Pinpoint the cell where the given text exists, returning its (X, Y) midpoint coordinate. 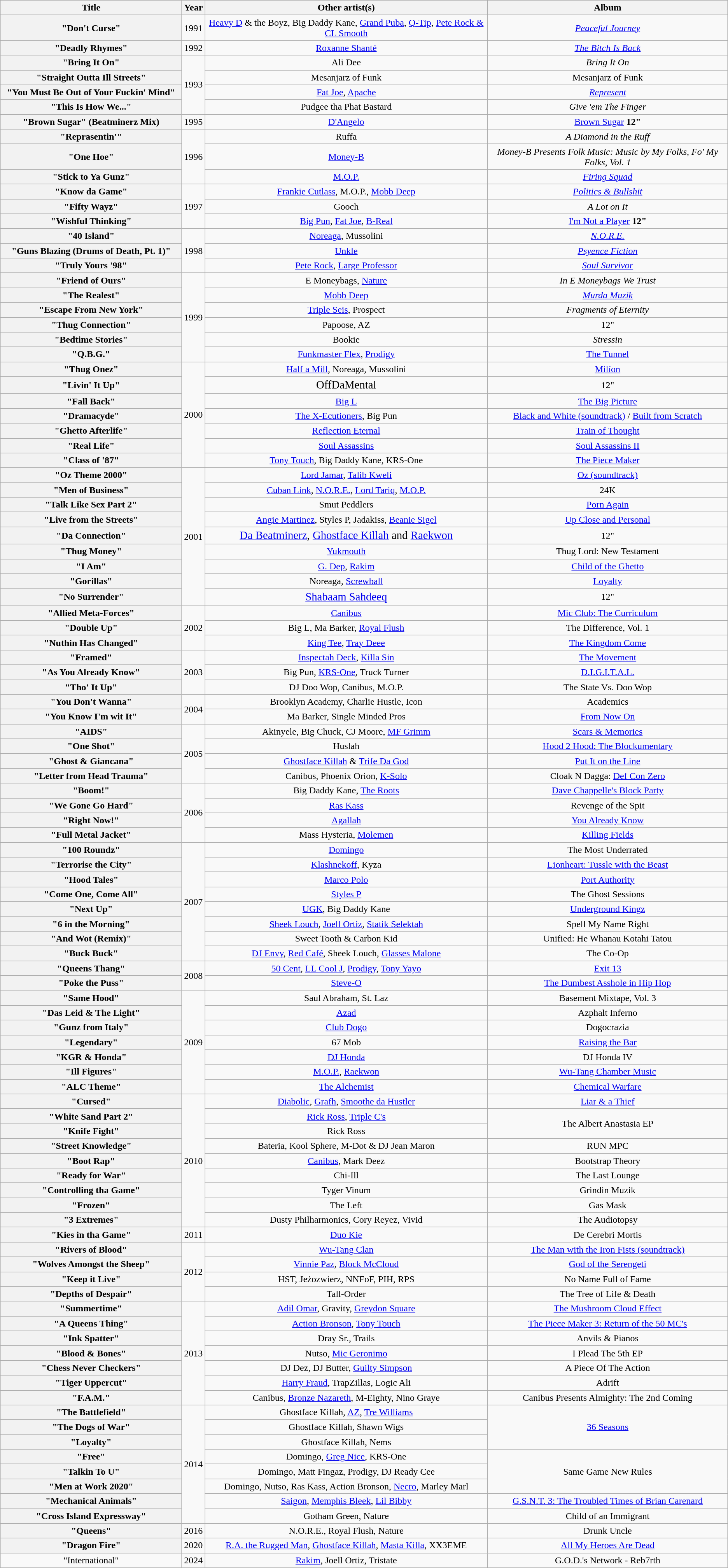
"Terrorise the City" (91, 864)
Sheek Louch, Joell Ortiz, Statik Selektah (346, 924)
Exit 13 (608, 968)
"Live from the Streets" (91, 520)
"Bedtime Stories" (91, 339)
Rick Ross, Triple C's (346, 1116)
Child of an Immigrant (608, 1516)
God of the Serengeti (608, 1264)
2003 (194, 672)
The Mushroom Cloud Effect (608, 1309)
"Mechanical Animals" (91, 1501)
Dusty Philharmonics, Cory Reyez, Vivid (346, 1220)
"Queens Thang" (91, 968)
Action Bronson, Tony Touch (346, 1323)
Revenge of the Spit (608, 805)
"The Battlefield" (91, 1412)
OffDaMental (346, 385)
2008 (194, 976)
1992 (194, 48)
Album (608, 8)
G.O.D.'s Network - Reb7rth (608, 1560)
"Tho' It Up" (91, 687)
Unified: He Whanau Kotahi Tatou (608, 939)
"3 Extremes" (91, 1220)
"We Gone Go Hard" (91, 805)
"Allied Meta-Forces" (91, 613)
The Audiotopsy (608, 1220)
"Escape From New York" (91, 310)
Tony Touch, Big Daddy Kane, KRS-One (346, 460)
"Brown Sugar" (Beatminerz Mix) (91, 122)
Oz (soundtrack) (608, 475)
"Ink Spatter" (91, 1338)
Papoose, AZ (346, 325)
Ghostface Killah, Shawn Wigs (346, 1427)
Dogocrazia (608, 1027)
Porn Again (608, 505)
Raising the Bar (608, 1042)
"Cross Island Expressway" (91, 1516)
"As You Already Know" (91, 672)
Inspectah Deck, Killa Sin (346, 657)
"40 Island" (91, 236)
Ghostface Killah, Nems (346, 1442)
"Truly Yours '98" (91, 266)
The Man with the Iron Fists (soundtrack) (608, 1249)
2006 (194, 813)
From Now On (608, 717)
Title (91, 8)
Pudgee tha Phat Bastard (346, 107)
Murda Muzik (608, 295)
Klashnekoff, Kyza (346, 864)
"Framed" (91, 657)
Tall-Order (346, 1294)
"And Wot (Remix)" (91, 939)
Smut Peddlers (346, 505)
Basement Mixtape, Vol. 3 (608, 998)
"Double Up" (91, 628)
Big Pun, Fat Joe, B-Real (346, 221)
No Name Full of Fame (608, 1279)
Marco Polo (346, 879)
Lionheart: Tussle with the Beast (608, 864)
Loyalty (608, 581)
Canibus, Bronze Nazareth, M-Eighty, Nino Graye (346, 1397)
Rakim, Joell Ortiz, Tristate (346, 1560)
Noreaga, Screwball (346, 581)
"Full Metal Jacket" (91, 835)
D'Angelo (346, 122)
Lord Jamar, Talib Kweli (346, 475)
Same Game New Rules (608, 1472)
Big Pun, KRS-One, Truck Turner (346, 672)
67 Mob (346, 1042)
Domingo, Greg Nice, KRS-One (346, 1457)
"Gorillas" (91, 581)
Canibus, Phoenix Orion, K-Solo (346, 776)
Anvils & Pianos (608, 1338)
D.I.G.I.T.A.L. (608, 672)
Da Beatminerz, Ghostface Killah and Raekwon (346, 535)
Frankie Cutlass, M.O.P., Mobb Deep (346, 191)
2001 (194, 537)
The Left (346, 1205)
Agallah (346, 820)
Bring It On (608, 63)
Canibus Presents Almighty: The 2nd Coming (608, 1397)
"Knife Fight" (91, 1131)
DJ Doo Wop, Canibus, M.O.P. (346, 687)
1991 (194, 28)
Angie Martinez, Styles P, Jadakiss, Beanie Sigel (346, 520)
"Straight Outta Ill Streets" (91, 77)
Psyence Fiction (608, 251)
The Alchemist (346, 1087)
"The Realest" (91, 295)
I Plead The 5th EP (608, 1353)
Stressin (608, 339)
"Tiger Uppercut" (91, 1382)
Milíon (608, 369)
Ma Barker, Single Minded Pros (346, 717)
"One Shot" (91, 746)
DJ Honda (346, 1057)
2014 (194, 1464)
"Ghetto Afterlife" (91, 430)
"Fifty Wayz" (91, 206)
"Men of Business" (91, 490)
"F.A.M." (91, 1397)
Child of the Ghetto (608, 566)
"100 Roundz" (91, 850)
Up Close and Personal (608, 520)
"Gunz from Italy" (91, 1027)
Canibus, Mark Deez (346, 1161)
Domingo, Nutso, Ras Kass, Action Bronson, Necro, Marley Marl (346, 1486)
"Fall Back" (91, 401)
"I Am" (91, 566)
Half a Mill, Noreaga, Mussolini (346, 369)
Mobb Deep (346, 295)
1997 (194, 206)
The Co-Op (608, 954)
1999 (194, 317)
Adrift (608, 1382)
M.O.P. (346, 177)
2010 (194, 1160)
Train of Thought (608, 430)
"Loyalty" (91, 1442)
Gas Mask (608, 1205)
"Talk Like Sex Part 2" (91, 505)
Tyger Vinum (346, 1190)
"Dragon Fire" (91, 1545)
Big L (346, 401)
"Come One, Come All" (91, 894)
"Rivers of Blood" (91, 1249)
Money-B Presents Folk Music: Music by My Folks, Fo' My Folks, Vol. 1 (608, 156)
Represent (608, 92)
The Albert Anastasia EP (608, 1123)
"Wolves Amongst the Sheep" (91, 1264)
"Friend of Ours" (91, 280)
Rick Ross (346, 1131)
1995 (194, 122)
Azphalt Inferno (608, 1013)
Give 'em The Finger (608, 107)
"Street Knowledge" (91, 1146)
Brooklyn Academy, Charlie Hustle, Icon (346, 702)
"Das Leid & The Light" (91, 1013)
HST, Jeżozwierz, NNFoF, PIH, RPS (346, 1279)
"Poke the Puss" (91, 983)
"Real Life" (91, 445)
The Bitch Is Back (608, 48)
"White Sand Part 2" (91, 1116)
"Controlling tha Game" (91, 1190)
"A Queens Thing" (91, 1323)
Scars & Memories (608, 731)
DJ Envy, Red Café, Sheek Louch, Glasses Malone (346, 954)
The Piece Maker 3: Return of the 50 MC's (608, 1323)
Money-B (346, 156)
Underground Kingz (608, 909)
All My Heroes Are Dead (608, 1545)
"Ready for War" (91, 1176)
Chemical Warfare (608, 1087)
The Tunnel (608, 354)
"Queens" (91, 1531)
Thug Lord: New Testament (608, 551)
"Dramacyde" (91, 416)
Azad (346, 1013)
2009 (194, 1042)
"Nuthin Has Changed" (91, 642)
Put It on the Line (608, 761)
Adil Omar, Gravity, Greydon Square (346, 1309)
Gotham Green, Nature (346, 1516)
"Hood Tales" (91, 879)
Steve-O (346, 983)
Diabolic, Grafh, Smoothe da Hustler (346, 1101)
"Men at Work 2020" (91, 1486)
Drunk Uncle (608, 1531)
2011 (194, 1235)
A Diamond in the Ruff (608, 136)
Noreaga, Mussolini (346, 236)
50 Cent, LL Cool J, Prodigy, Tony Yayo (346, 968)
"Ill Figures" (91, 1072)
1993 (194, 85)
"Stick to Ya Gunz" (91, 177)
"Depths of Despair" (91, 1294)
1998 (194, 251)
DJ Dez, DJ Butter, Guilty Simpson (346, 1368)
A Lot on It (608, 206)
I'm Not a Player 12" (608, 221)
Pete Rock, Large Professor (346, 266)
Mic Club: The Curriculum (608, 613)
Gooch (346, 206)
"Same Hood" (91, 998)
Killing Fields (608, 835)
"Boot Rap" (91, 1161)
"You Don't Wanna" (91, 702)
"Letter from Head Trauma" (91, 776)
2024 (194, 1560)
"Blood & Bones" (91, 1353)
Yukmouth (346, 551)
N.O.R.E., Royal Flush, Nature (346, 1531)
R.A. the Rugged Man, Ghostface Killah, Masta Killa, XX3EME (346, 1545)
Brown Sugar 12" (608, 122)
Academics (608, 702)
"Boom!" (91, 791)
M.O.P., Raekwon (346, 1072)
N.O.R.E. (608, 236)
"KGR & Honda" (91, 1057)
The Kingdom Come (608, 642)
"Frozen" (91, 1205)
"6 in the Morning" (91, 924)
"The Dogs of War" (91, 1427)
The State Vs. Doo Wop (608, 687)
Spell My Name Right (608, 924)
"International" (91, 1560)
"AIDS" (91, 731)
2005 (194, 754)
Funkmaster Flex, Prodigy (346, 354)
A Piece Of The Action (608, 1368)
Ghostface Killah & Trife Da God (346, 761)
Mass Hysteria, Molemen (346, 835)
"Guns Blazing (Drums of Death, Pt. 1)" (91, 251)
Wu-Tang Chamber Music (608, 1072)
Big L, Ma Barker, Royal Flush (346, 628)
Dave Chappelle's Block Party (608, 791)
De Cerebri Mortis (608, 1235)
DJ Honda IV (608, 1057)
2004 (194, 709)
The Piece Maker (608, 460)
"ALC Theme" (91, 1087)
"Kies in tha Game" (91, 1235)
"Talkin To U" (91, 1472)
Soul Survivor (608, 266)
You Already Know (608, 820)
G. Dep, Rakim (346, 566)
The Big Picture (608, 401)
"Cursed" (91, 1101)
Big Daddy Kane, The Roots (346, 791)
Fat Joe, Apache (346, 92)
"Oz Theme 2000" (91, 475)
"Reprasentin'" (91, 136)
Domingo (346, 850)
Soul Assassins II (608, 445)
"Buck Buck" (91, 954)
Fragments of Eternity (608, 310)
Unkle (346, 251)
"Da Connection" (91, 535)
1996 (194, 156)
Roxanne Shanté (346, 48)
"Bring It On" (91, 63)
"Chess Never Checkers" (91, 1368)
"One Hoe" (91, 156)
"Free" (91, 1457)
"You Must Be Out of Your Fuckin' Mind" (91, 92)
Ras Kass (346, 805)
"Thug Connection" (91, 325)
"Deadly Rhymes" (91, 48)
Peaceful Journey (608, 28)
E Moneybags, Nature (346, 280)
Akinyele, Big Chuck, CJ Moore, MF Grimm (346, 731)
"Class of '87" (91, 460)
The X-Ecutioners, Big Pun (346, 416)
2000 (194, 415)
Firing Squad (608, 177)
"Right Now!" (91, 820)
2020 (194, 1545)
Saul Abraham, St. Laz (346, 998)
Harry Fraud, TrapZillas, Logic Ali (346, 1382)
The Movement (608, 657)
"Know da Game" (91, 191)
Canibus (346, 613)
In E Moneybags We Trust (608, 280)
Year (194, 8)
Other artist(s) (346, 8)
"Legendary" (91, 1042)
"Wishful Thinking" (91, 221)
Hood 2 Hood: The Blockumentary (608, 746)
The Dumbest Asshole in Hip Hop (608, 983)
Sweet Tooth & Carbon Kid (346, 939)
Nutso, Mic Geronimo (346, 1353)
2016 (194, 1531)
Port Authority (608, 879)
Dray Sr., Trails (346, 1338)
"Keep it Live" (91, 1279)
"Thug Money" (91, 551)
Duo Kie (346, 1235)
The Tree of Life & Death (608, 1294)
"Next Up" (91, 909)
"Ghost & Giancana" (91, 761)
Ghostface Killah, AZ, Tre Williams (346, 1412)
2013 (194, 1353)
"This Is How We..." (91, 107)
2012 (194, 1272)
G.S.N.T. 3: The Troubled Times of Brian Carenard (608, 1501)
Chi-Ill (346, 1176)
Saigon, Memphis Bleek, Lil Bibby (346, 1501)
The Most Underrated (608, 850)
RUN MPC (608, 1146)
Domingo, Matt Fingaz, Prodigy, DJ Ready Cee (346, 1472)
"No Surrender" (91, 597)
Liar & a Thief (608, 1101)
UGK, Big Daddy Kane (346, 909)
The Difference, Vol. 1 (608, 628)
Huslah (346, 746)
2007 (194, 901)
Heavy D & the Boyz, Big Daddy Kane, Grand Puba, Q-Tip, Pete Rock & CL Smooth (346, 28)
Reflection Eternal (346, 430)
Bootstrap Theory (608, 1161)
Wu-Tang Clan (346, 1249)
Styles P (346, 894)
Ali Dee (346, 63)
Bookie (346, 339)
"Thug Onez" (91, 369)
Grindin Muzik (608, 1190)
"You Know I'm wit It" (91, 717)
Club Dogo (346, 1027)
"Don't Curse" (91, 28)
"Summertime" (91, 1309)
Soul Assassins (346, 445)
"Livin' It Up" (91, 385)
The Last Lounge (608, 1176)
Politics & Bullshit (608, 191)
Cuban Link, N.O.R.E., Lord Tariq, M.O.P. (346, 490)
The Ghost Sessions (608, 894)
2002 (194, 628)
Ruffa (346, 136)
Triple Seis, Prospect (346, 310)
Bateria, Kool Sphere, M-Dot & DJ Jean Maron (346, 1146)
Black and White (soundtrack) / Built from Scratch (608, 416)
Vinnie Paz, Block McCloud (346, 1264)
36 Seasons (608, 1427)
Shabaam Sahdeeq (346, 597)
"Q.B.G." (91, 354)
Cloak N Dagga: Def Con Zero (608, 776)
24K (608, 490)
King Tee, Tray Deee (346, 642)
